Determine the [X, Y] coordinate at the center of the cell enclosing the given text.  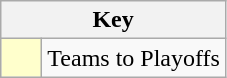
Teams to Playoffs [134, 58]
Key [114, 20]
